Find where the given text appears and provide that cell's center as [x, y] coordinate. 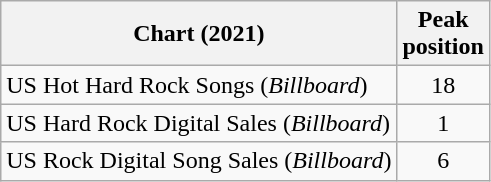
Peakposition [443, 34]
US Rock Digital Song Sales (Billboard) [199, 161]
18 [443, 85]
US Hard Rock Digital Sales (Billboard) [199, 123]
Chart (2021) [199, 34]
US Hot Hard Rock Songs (Billboard) [199, 85]
6 [443, 161]
1 [443, 123]
